Provide the (X, Y) coordinate of the cell's center where the given text is located.  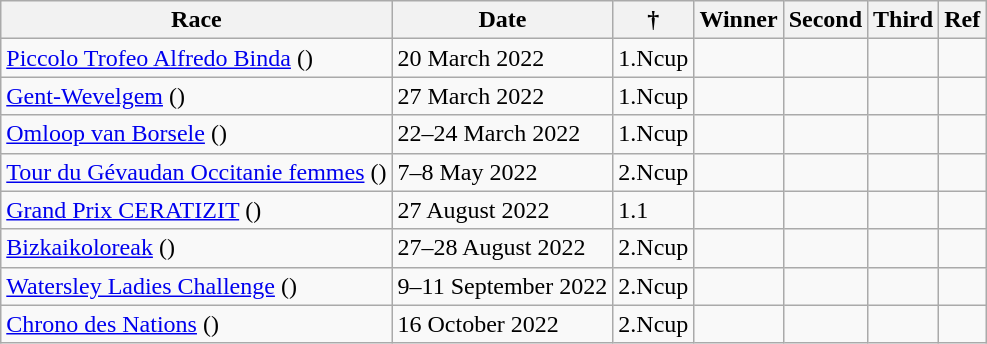
Ref (962, 20)
9–11 September 2022 (502, 286)
Race (196, 20)
27 August 2022 (502, 210)
7–8 May 2022 (502, 172)
1.1 (654, 210)
Tour du Gévaudan Occitanie femmes () (196, 172)
Second (825, 20)
Gent-Wevelgem () (196, 96)
Winner (738, 20)
Chrono des Nations () (196, 324)
Date (502, 20)
27–28 August 2022 (502, 248)
Omloop van Borsele () (196, 134)
Bizkaikoloreak () (196, 248)
22–24 March 2022 (502, 134)
Watersley Ladies Challenge () (196, 286)
Grand Prix CERATIZIT () (196, 210)
27 March 2022 (502, 96)
Piccolo Trofeo Alfredo Binda () (196, 58)
Third (904, 20)
20 March 2022 (502, 58)
16 October 2022 (502, 324)
† (654, 20)
